Return the (x, y) coordinate for the center point of the cell that contains the specified text.  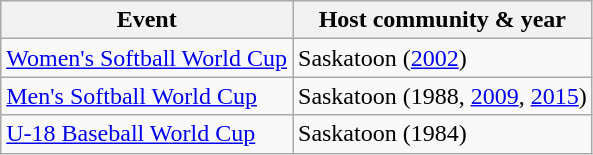
Women's Softball World Cup (147, 58)
U-18 Baseball World Cup (147, 134)
Host community & year (442, 20)
Men's Softball World Cup (147, 96)
Saskatoon (1984) (442, 134)
Saskatoon (1988, 2009, 2015) (442, 96)
Saskatoon (2002) (442, 58)
Event (147, 20)
